Search for the cell housing the specified text and yield its (x, y) center coordinate. 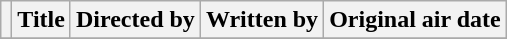
Original air date (416, 20)
Title (42, 20)
Directed by (135, 20)
Written by (262, 20)
